Output the [x, y] coordinate of the center of the cell containing the given text.  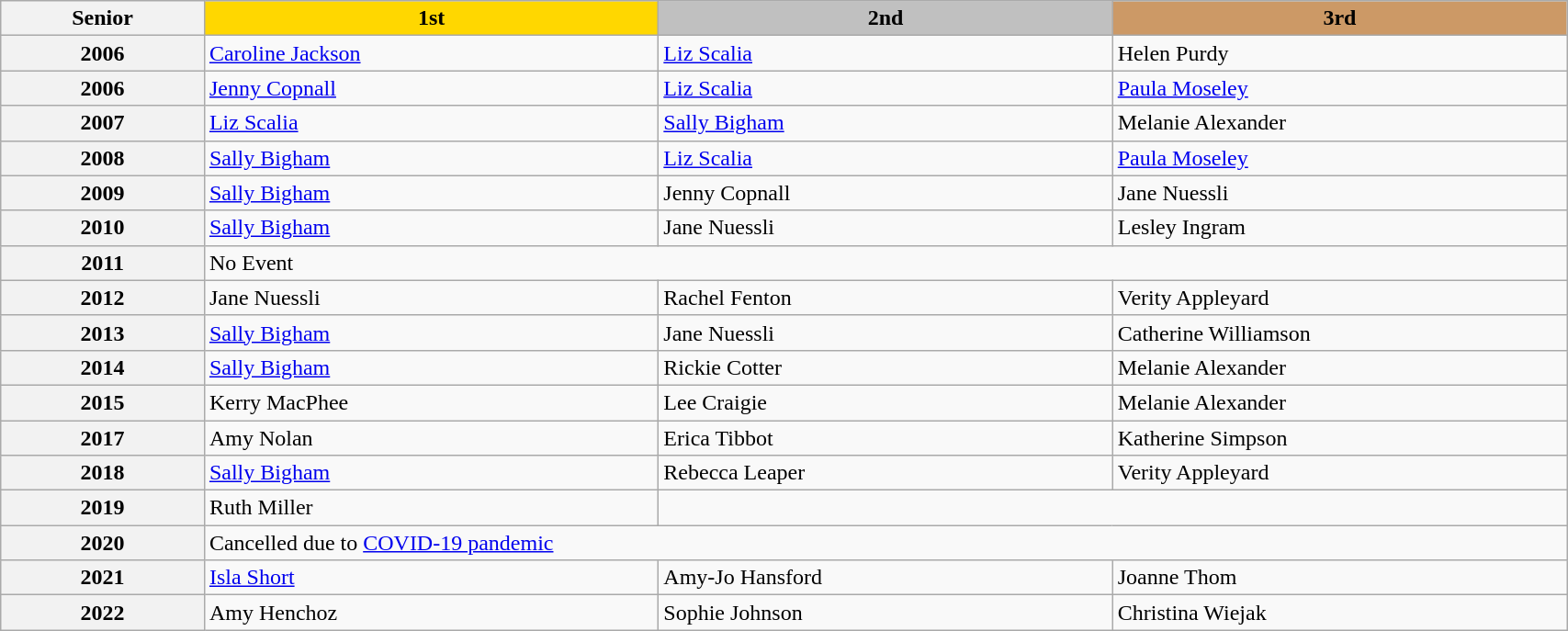
2007 [103, 123]
2009 [103, 193]
2022 [103, 613]
Rickie Cotter [886, 367]
Katherine Simpson [1339, 438]
Isla Short [431, 578]
Amy Henchoz [431, 613]
2011 [103, 263]
Sophie Johnson [886, 613]
2012 [103, 298]
2013 [103, 332]
2018 [103, 473]
1st [431, 18]
Erica Tibbot [886, 438]
Rachel Fenton [886, 298]
Amy-Jo Hansford [886, 578]
2nd [886, 18]
2014 [103, 367]
2017 [103, 438]
Amy Nolan [431, 438]
Kerry MacPhee [431, 402]
Catherine Williamson [1339, 332]
Lee Craigie [886, 402]
Ruth Miller [431, 508]
Rebecca Leaper [886, 473]
Cancelled due to COVID-19 pandemic [886, 543]
2015 [103, 402]
Caroline Jackson [431, 53]
2020 [103, 543]
2008 [103, 158]
No Event [886, 263]
3rd [1339, 18]
2019 [103, 508]
Helen Purdy [1339, 53]
Christina Wiejak [1339, 613]
2010 [103, 228]
Senior [103, 18]
Joanne Thom [1339, 578]
2021 [103, 578]
Lesley Ingram [1339, 228]
